For the text-containing cell, return its midpoint in [X, Y] coordinate format. 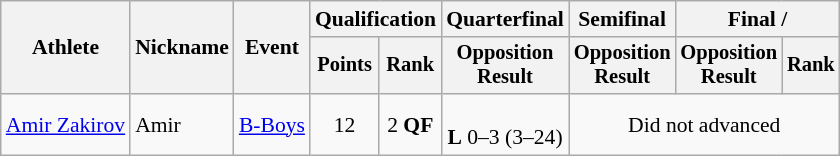
Final / [757, 19]
Points [344, 66]
Event [272, 48]
12 [344, 124]
L 0–3 (3–24) [505, 124]
Amir [182, 124]
Amir Zakirov [66, 124]
B-Boys [272, 124]
Qualification [376, 19]
Athlete [66, 48]
Semifinal [622, 19]
Nickname [182, 48]
2 QF [410, 124]
Quarterfinal [505, 19]
Did not advanced [704, 124]
